Provide the (x, y) coordinate of the cell's center where the given text is located.  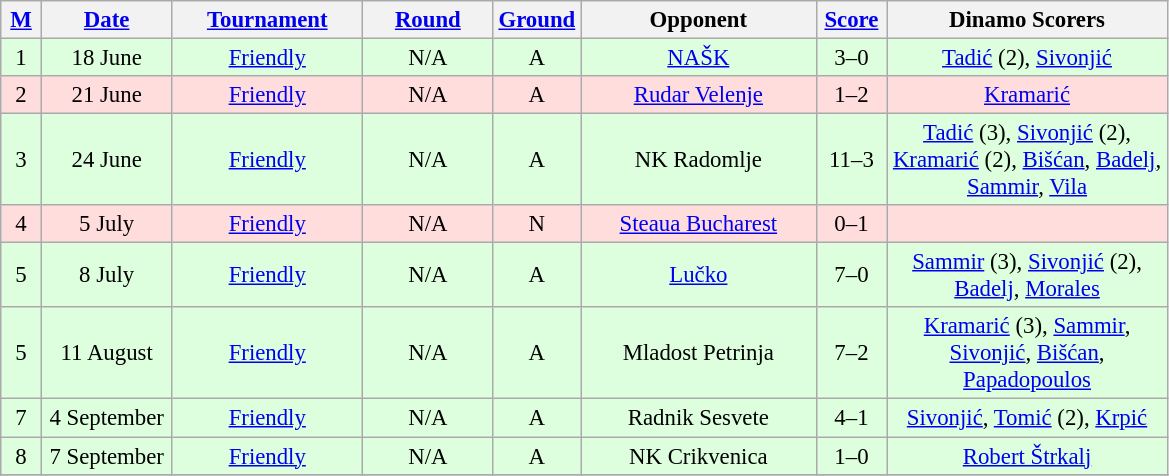
11 August (106, 354)
Tadić (3), Sivonjić (2), Kramarić (2), Bišćan, Badelj, Sammir, Vila (1028, 160)
8 (22, 456)
24 June (106, 160)
Round (428, 20)
4 September (106, 418)
18 June (106, 58)
Ground (536, 20)
8 July (106, 276)
1–0 (852, 456)
Lučko (699, 276)
Sammir (3), Sivonjić (2), Badelj, Morales (1028, 276)
Rudar Velenje (699, 95)
Date (106, 20)
Mladost Petrinja (699, 354)
Opponent (699, 20)
M (22, 20)
0–1 (852, 224)
1–2 (852, 95)
2 (22, 95)
7 September (106, 456)
7 (22, 418)
7–0 (852, 276)
Kramarić (1028, 95)
Tournament (268, 20)
Score (852, 20)
Radnik Sesvete (699, 418)
NK Crikvenica (699, 456)
NAŠK (699, 58)
4 (22, 224)
NK Radomlje (699, 160)
4–1 (852, 418)
11–3 (852, 160)
21 June (106, 95)
Dinamo Scorers (1028, 20)
Steaua Bucharest (699, 224)
3–0 (852, 58)
7–2 (852, 354)
Robert Štrkalj (1028, 456)
N (536, 224)
5 July (106, 224)
3 (22, 160)
Sivonjić, Tomić (2), Krpić (1028, 418)
Kramarić (3), Sammir, Sivonjić, Bišćan, Papadopoulos (1028, 354)
1 (22, 58)
Tadić (2), Sivonjić (1028, 58)
